Find where the given text appears and provide that cell's center as [X, Y] coordinate. 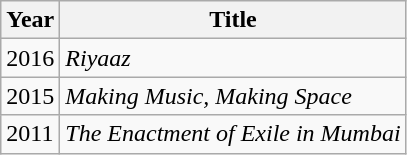
Year [30, 20]
2015 [30, 96]
Title [233, 20]
Riyaaz [233, 58]
Making Music, Making Space [233, 96]
The Enactment of Exile in Mumbai [233, 134]
2016 [30, 58]
2011 [30, 134]
